From the cell containing the given text, extract its center point as (X, Y) coordinate. 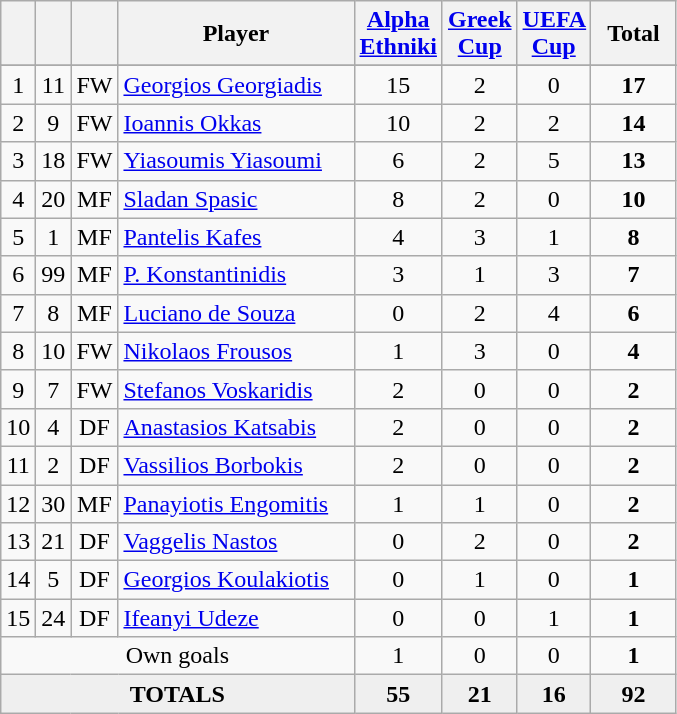
Ifeanyi Udeze (236, 618)
99 (54, 275)
18 (54, 161)
Own goals (178, 656)
30 (54, 503)
Vaggelis Nastos (236, 542)
Total (633, 34)
92 (633, 694)
Stefanos Voskaridis (236, 389)
Panayiotis Engomitis (236, 503)
Anastasios Katsabis (236, 427)
P. Konstantinidis (236, 275)
TOTALS (178, 694)
Georgios Georgiadis (236, 85)
17 (633, 85)
Sladan Spasic (236, 199)
Vassilios Borbokis (236, 465)
UEFA Cup (554, 34)
Yiasoumis Yiasoumi (236, 161)
Luciano de Souza (236, 313)
55 (398, 694)
Ioannis Okkas (236, 123)
16 (554, 694)
12 (18, 503)
Pantelis Kafes (236, 237)
Player (236, 34)
Nikolaos Frousos (236, 351)
Greek Cup (480, 34)
24 (54, 618)
Georgios Koulakiotis (236, 580)
20 (54, 199)
Alpha Ethniki (398, 34)
